Return [x, y] of the center of cell containing provided text 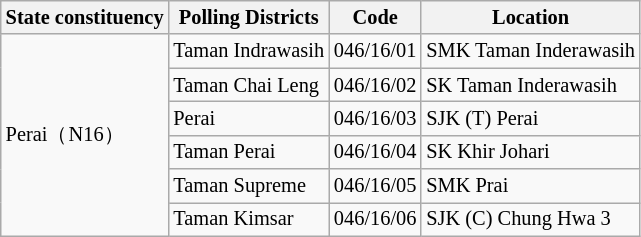
046/16/02 [375, 85]
SJK (C) Chung Hwa 3 [530, 219]
SJK (T) Perai [530, 118]
State constituency [85, 17]
Taman Chai Leng [248, 85]
Polling Districts [248, 17]
046/16/03 [375, 118]
Taman Supreme [248, 186]
Perai [248, 118]
Taman Perai [248, 152]
Taman Indrawasih [248, 51]
046/16/06 [375, 219]
046/16/01 [375, 51]
SMK Taman Inderawasih [530, 51]
Location [530, 17]
SMK Prai [530, 186]
Perai（N16） [85, 135]
046/16/05 [375, 186]
SK Khir Johari [530, 152]
Code [375, 17]
SK Taman Inderawasih [530, 85]
046/16/04 [375, 152]
Taman Kimsar [248, 219]
